Locate the cell with the specified text and output its (X, Y) center coordinate. 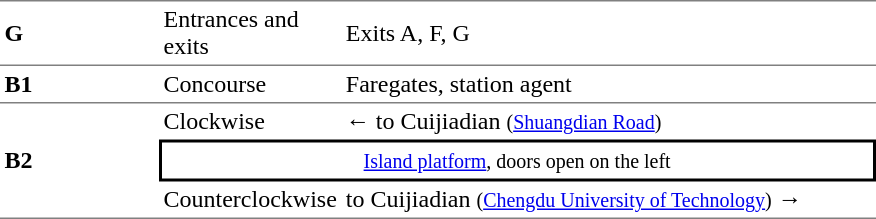
B1 (80, 85)
Exits A, F, G (608, 33)
Faregates, station agent (608, 85)
G (80, 33)
Entrances and exits (250, 33)
Island platform, doors open on the left (517, 161)
Clockwise (250, 122)
← to Cuijiadian (Shuangdian Road) (608, 122)
Concourse (250, 85)
